Scan for the cell matching the given text and deliver its (X, Y) coordinate at center. 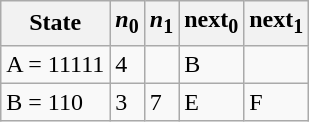
E (212, 102)
B = 110 (56, 102)
F (276, 102)
next0 (212, 23)
n0 (127, 23)
A = 11111 (56, 64)
State (56, 23)
7 (161, 102)
n1 (161, 23)
B (212, 64)
4 (127, 64)
next1 (276, 23)
3 (127, 102)
